From the cell containing the given text, extract its center point as (x, y) coordinate. 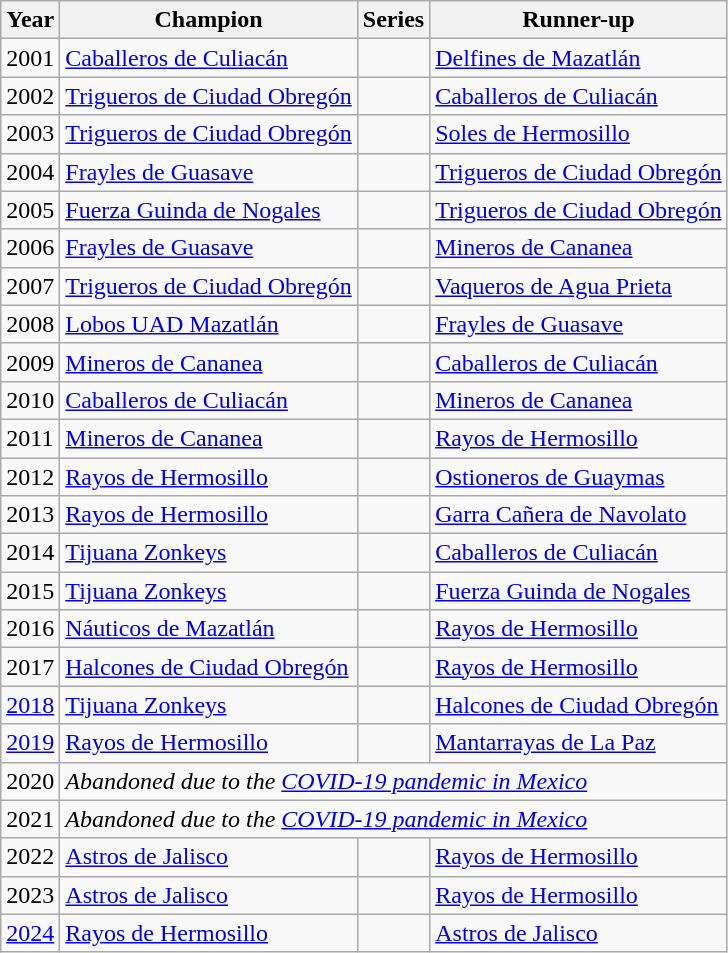
2006 (30, 248)
2009 (30, 362)
2022 (30, 857)
2010 (30, 400)
Ostioneros de Guaymas (578, 477)
Series (393, 20)
Vaqueros de Agua Prieta (578, 286)
2018 (30, 705)
2008 (30, 324)
2015 (30, 591)
2012 (30, 477)
2011 (30, 438)
Runner-up (578, 20)
2019 (30, 743)
2023 (30, 895)
2007 (30, 286)
Mantarrayas de La Paz (578, 743)
Champion (208, 20)
2016 (30, 629)
2020 (30, 781)
2013 (30, 515)
2004 (30, 172)
2024 (30, 933)
Garra Cañera de Navolato (578, 515)
2021 (30, 819)
2014 (30, 553)
Náuticos de Mazatlán (208, 629)
Delfines de Mazatlán (578, 58)
Soles de Hermosillo (578, 134)
2005 (30, 210)
2017 (30, 667)
Year (30, 20)
2001 (30, 58)
2003 (30, 134)
Lobos UAD Mazatlán (208, 324)
2002 (30, 96)
